Provide the (X, Y) coordinate of the cell's center where the given text is located.  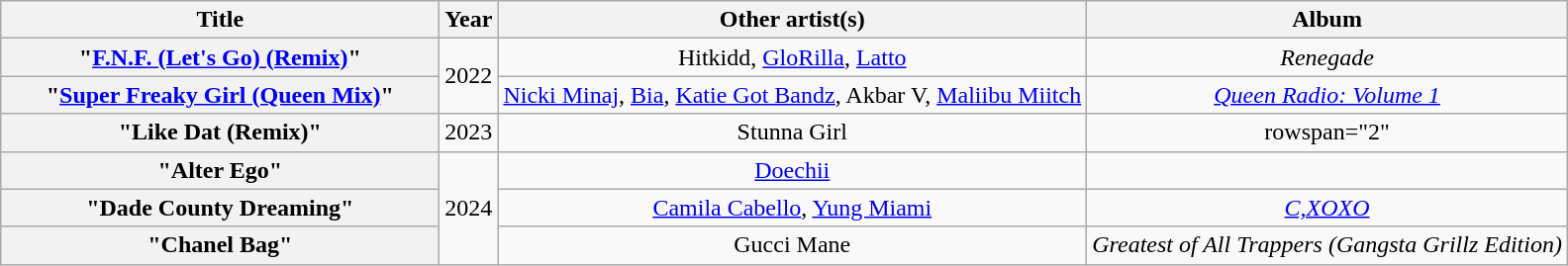
Other artist(s) (792, 20)
Renegade (1327, 57)
"Like Dat (Remix)" (220, 133)
rowspan="2" (1327, 133)
2022 (469, 76)
"Chanel Bag" (220, 245)
Greatest of All Trappers (Gangsta Grillz Edition) (1327, 245)
Hitkidd, GloRilla, Latto (792, 57)
Album (1327, 20)
Stunna Girl (792, 133)
2024 (469, 208)
Queen Radio: Volume 1 (1327, 95)
Year (469, 20)
"Super Freaky Girl (Queen Mix)" (220, 95)
Camila Cabello, Yung Miami (792, 208)
C,XOXO (1327, 208)
Title (220, 20)
Doechii (792, 170)
2023 (469, 133)
"Alter Ego" (220, 170)
Nicki Minaj, Bia, Katie Got Bandz, Akbar V, Maliibu Miitch (792, 95)
"Dade County Dreaming" (220, 208)
Gucci Mane (792, 245)
"F.N.F. (Let's Go) (Remix)" (220, 57)
